From the cell containing the given text, extract its center point as [X, Y] coordinate. 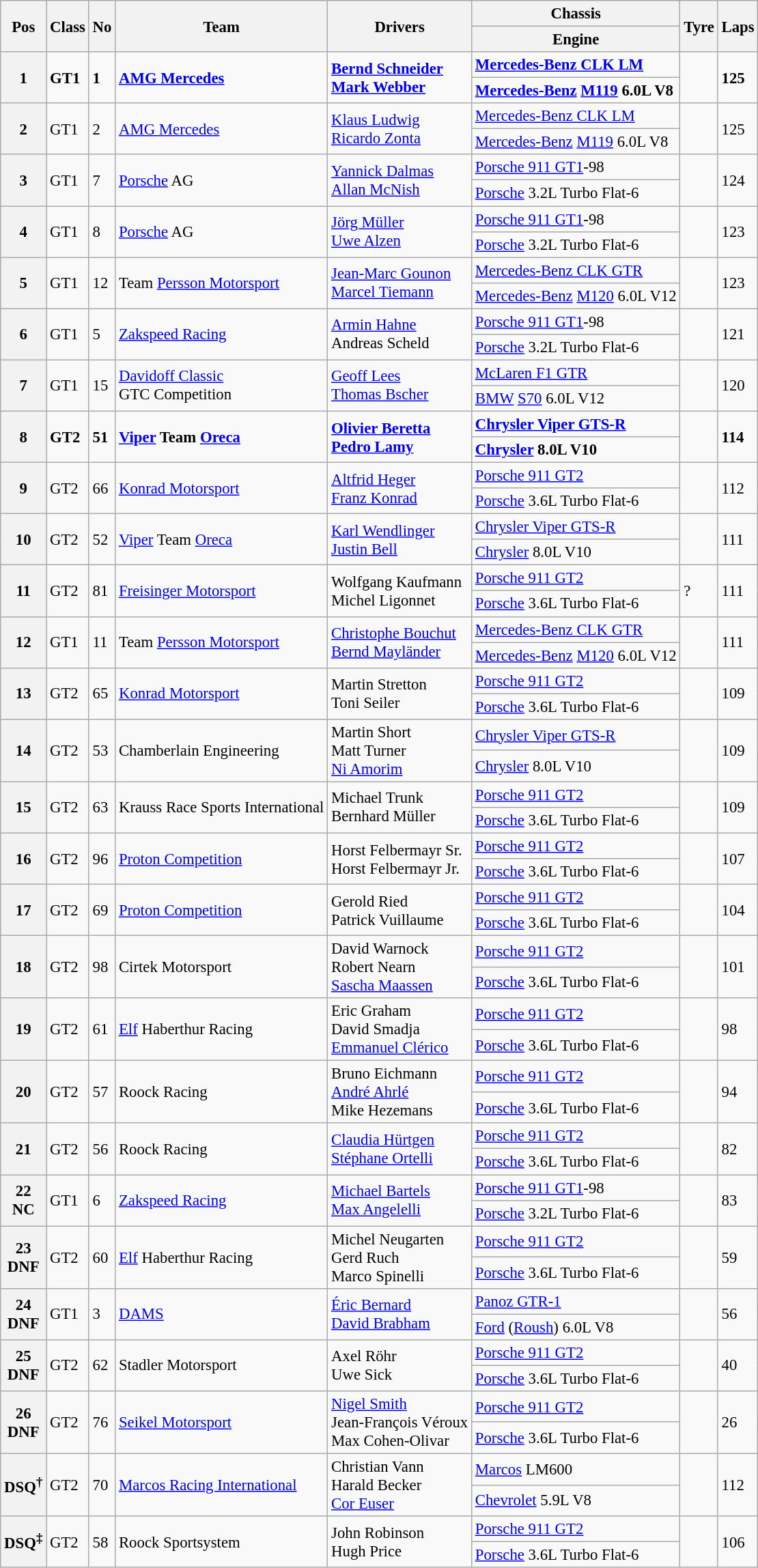
DSQ‡ [23, 1541]
Martin Stretton Toni Seiler [400, 694]
26 [738, 1423]
Chamberlain Engineering [221, 751]
Ford (Roush) 6.0L V8 [575, 1327]
120 [738, 385]
Christian Vann Harald Becker Cor Euser [400, 1485]
? [699, 591]
101 [738, 967]
Altfrid Heger Franz Konrad [400, 489]
23DNF [23, 1257]
Cirtek Motorsport [221, 967]
Yannick Dalmas Allan McNish [400, 180]
David Warnock Robert Nearn Sascha Maassen [400, 967]
Panoz GTR-1 [575, 1301]
Laps [738, 26]
Jörg Müller Uwe Alzen [400, 232]
Tyre [699, 26]
107 [738, 859]
Horst Felbermayr Sr. Horst Felbermayr Jr. [400, 859]
96 [102, 859]
Michael Bartels Max Angelelli [400, 1200]
57 [102, 1092]
21 [23, 1150]
9 [23, 489]
Chevrolet 5.9L V8 [575, 1500]
Roock Sportsystem [221, 1541]
70 [102, 1485]
66 [102, 489]
Éric Bernard David Brabham [400, 1313]
Chassis [575, 14]
Klaus Ludwig Ricardo Zonta [400, 128]
Gerold Ried Patrick Vuillaume [400, 911]
Seikel Motorsport [221, 1423]
Drivers [400, 26]
24DNF [23, 1313]
121 [738, 334]
Davidoff Classic GTC Competition [221, 385]
60 [102, 1257]
51 [102, 437]
Freisinger Motorsport [221, 591]
Michel Neugarten Gerd Ruch Marco Spinelli [400, 1257]
DAMS [221, 1313]
114 [738, 437]
52 [102, 539]
BMW S70 6.0L V12 [575, 399]
Bernd Schneider Mark Webber [400, 78]
Michael Trunk Bernhard Müller [400, 807]
62 [102, 1365]
16 [23, 859]
Wolfgang Kaufmann Michel Ligonnet [400, 591]
53 [102, 751]
59 [738, 1257]
106 [738, 1541]
13 [23, 694]
14 [23, 751]
Engine [575, 40]
18 [23, 967]
19 [23, 1029]
Eric Graham David Smadja Emmanuel Clérico [400, 1029]
Jean-Marc Gounon Marcel Tiemann [400, 283]
DSQ† [23, 1485]
Marcos Racing International [221, 1485]
Marcos LM600 [575, 1469]
Bruno Eichmann André Ahrlé Mike Hezemans [400, 1092]
Geoff Lees Thomas Bscher [400, 385]
McLaren F1 GTR [575, 373]
82 [738, 1150]
104 [738, 911]
17 [23, 911]
Krauss Race Sports International [221, 807]
Claudia Hürtgen Stéphane Ortelli [400, 1150]
124 [738, 180]
Armin Hahne Andreas Scheld [400, 334]
94 [738, 1092]
Karl Wendlinger Justin Bell [400, 539]
65 [102, 694]
76 [102, 1423]
83 [738, 1200]
Team [221, 26]
61 [102, 1029]
69 [102, 911]
John Robinson Hugh Price [400, 1541]
4 [23, 232]
25DNF [23, 1365]
Stadler Motorsport [221, 1365]
Pos [23, 26]
22NC [23, 1200]
10 [23, 539]
Olivier Beretta Pedro Lamy [400, 437]
40 [738, 1365]
58 [102, 1541]
Martin Short Matt Turner Ni Amorim [400, 751]
Nigel Smith Jean-François Véroux Max Cohen-Olivar [400, 1423]
Christophe Bouchut Bernd Mayländer [400, 642]
No [102, 26]
63 [102, 807]
20 [23, 1092]
81 [102, 591]
Axel Röhr Uwe Sick [400, 1365]
26DNF [23, 1423]
Class [68, 26]
